Locate the cell with the specified text and output its [x, y] center coordinate. 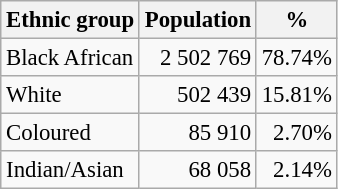
15.81% [296, 95]
68 058 [198, 170]
% [296, 20]
78.74% [296, 58]
85 910 [198, 133]
2.14% [296, 170]
Population [198, 20]
Coloured [70, 133]
Ethnic group [70, 20]
502 439 [198, 95]
White [70, 95]
Black African [70, 58]
Indian/Asian [70, 170]
2 502 769 [198, 58]
2.70% [296, 133]
